From the cell containing the given text, extract its center point as [x, y] coordinate. 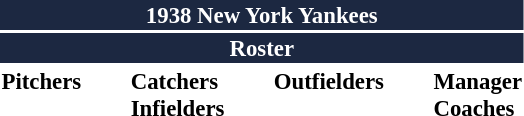
Roster [262, 48]
1938 New York Yankees [262, 15]
